Output the (X, Y) coordinate of the center of the cell containing the given text.  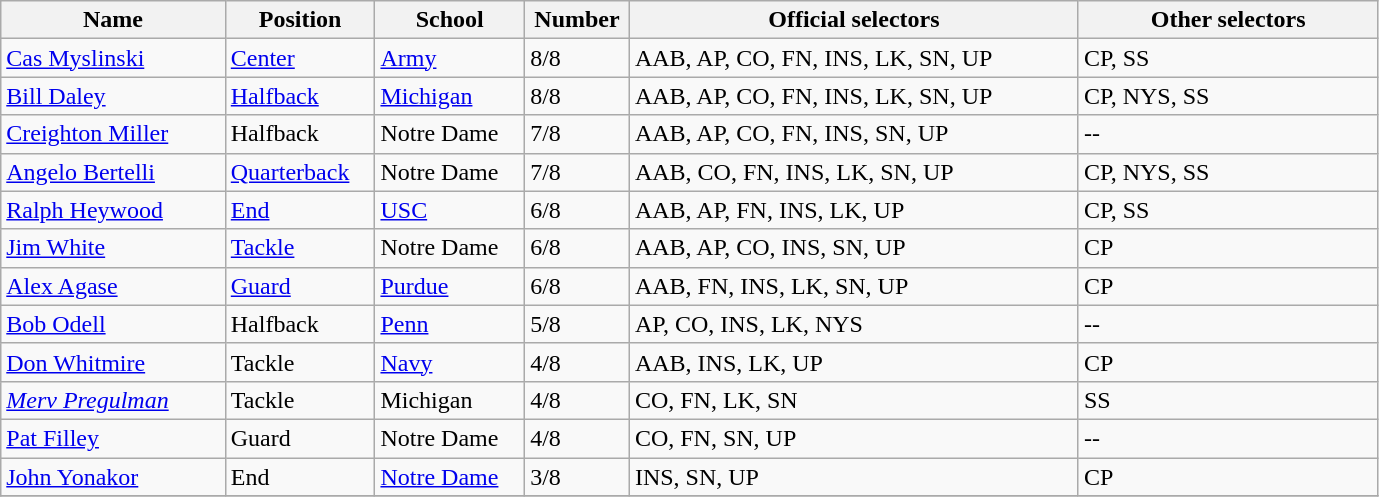
AAB, INS, LK, UP (854, 362)
Jim White (114, 248)
AAB, AP, CO, FN, INS, SN, UP (854, 134)
AAB, FN, INS, LK, SN, UP (854, 286)
AAB, CO, FN, INS, LK, SN, UP (854, 172)
Pat Filley (114, 438)
Merv Pregulman (114, 400)
Cas Myslinski (114, 58)
Alex Agase (114, 286)
AAB, AP, FN, INS, LK, UP (854, 210)
Navy (450, 362)
AAB, AP, CO, INS, SN, UP (854, 248)
USC (450, 210)
3/8 (578, 477)
Bill Daley (114, 96)
5/8 (578, 324)
AP, CO, INS, LK, NYS (854, 324)
Official selectors (854, 20)
Penn (450, 324)
Number (578, 20)
CO, FN, SN, UP (854, 438)
INS, SN, UP (854, 477)
CO, FN, LK, SN (854, 400)
Army (450, 58)
Position (300, 20)
Don Whitmire (114, 362)
Quarterback (300, 172)
Ralph Heywood (114, 210)
Purdue (450, 286)
SS (1228, 400)
Center (300, 58)
Name (114, 20)
Angelo Bertelli (114, 172)
School (450, 20)
John Yonakor (114, 477)
Bob Odell (114, 324)
Creighton Miller (114, 134)
Other selectors (1228, 20)
